Output the [X, Y] coordinate of the center of the cell containing the given text.  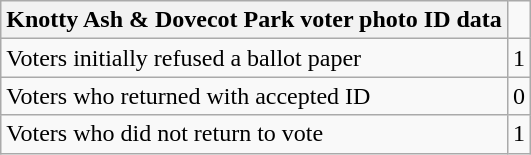
Voters who returned with accepted ID [254, 96]
Voters initially refused a ballot paper [254, 58]
Voters who did not return to vote [254, 134]
Knotty Ash & Dovecot Park voter photo ID data [254, 20]
0 [518, 96]
